Extract the [X, Y] coordinate from the center of the cell holding the provided text.  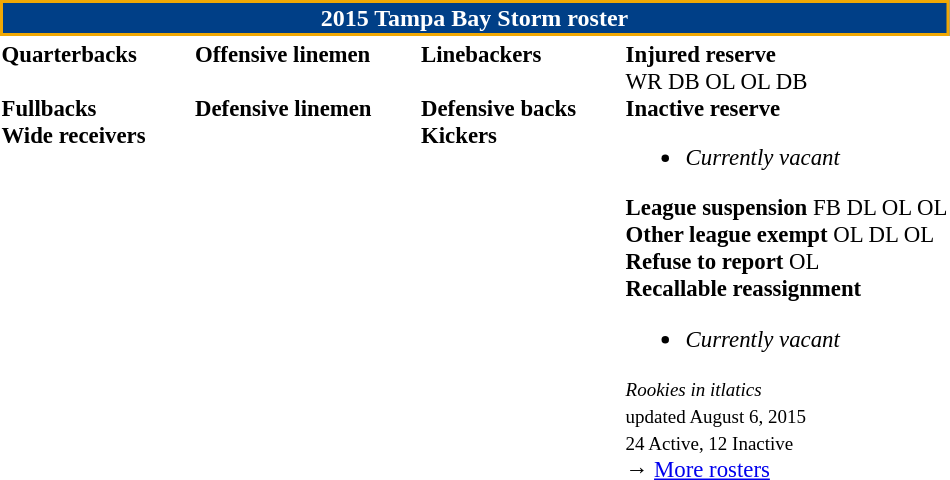
2015 Tampa Bay Storm roster [474, 18]
